Output the [x, y] coordinate of the center of the cell containing the given text.  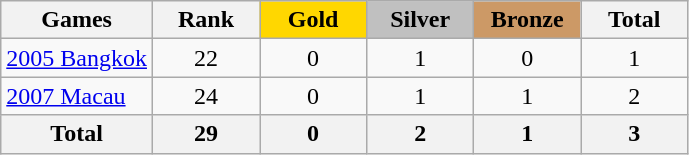
2005 Bangkok [77, 58]
2007 Macau [77, 96]
24 [206, 96]
Games [77, 20]
3 [634, 134]
Gold [314, 20]
29 [206, 134]
Bronze [528, 20]
Silver [420, 20]
22 [206, 58]
Rank [206, 20]
